Provide the [X, Y] coordinate of the cell's center where the given text is located.  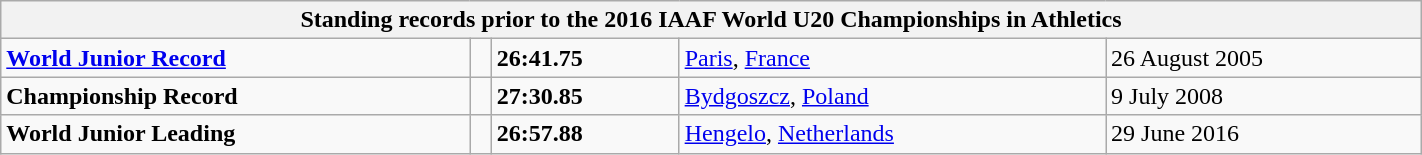
World Junior Leading [236, 134]
9 July 2008 [1264, 96]
Standing records prior to the 2016 IAAF World U20 Championships in Athletics [711, 20]
26:41.75 [585, 58]
Bydgoszcz, Poland [892, 96]
Hengelo, Netherlands [892, 134]
27:30.85 [585, 96]
26:57.88 [585, 134]
World Junior Record [236, 58]
Championship Record [236, 96]
Paris, France [892, 58]
26 August 2005 [1264, 58]
29 June 2016 [1264, 134]
